For the text-containing cell, return its midpoint in (X, Y) coordinate format. 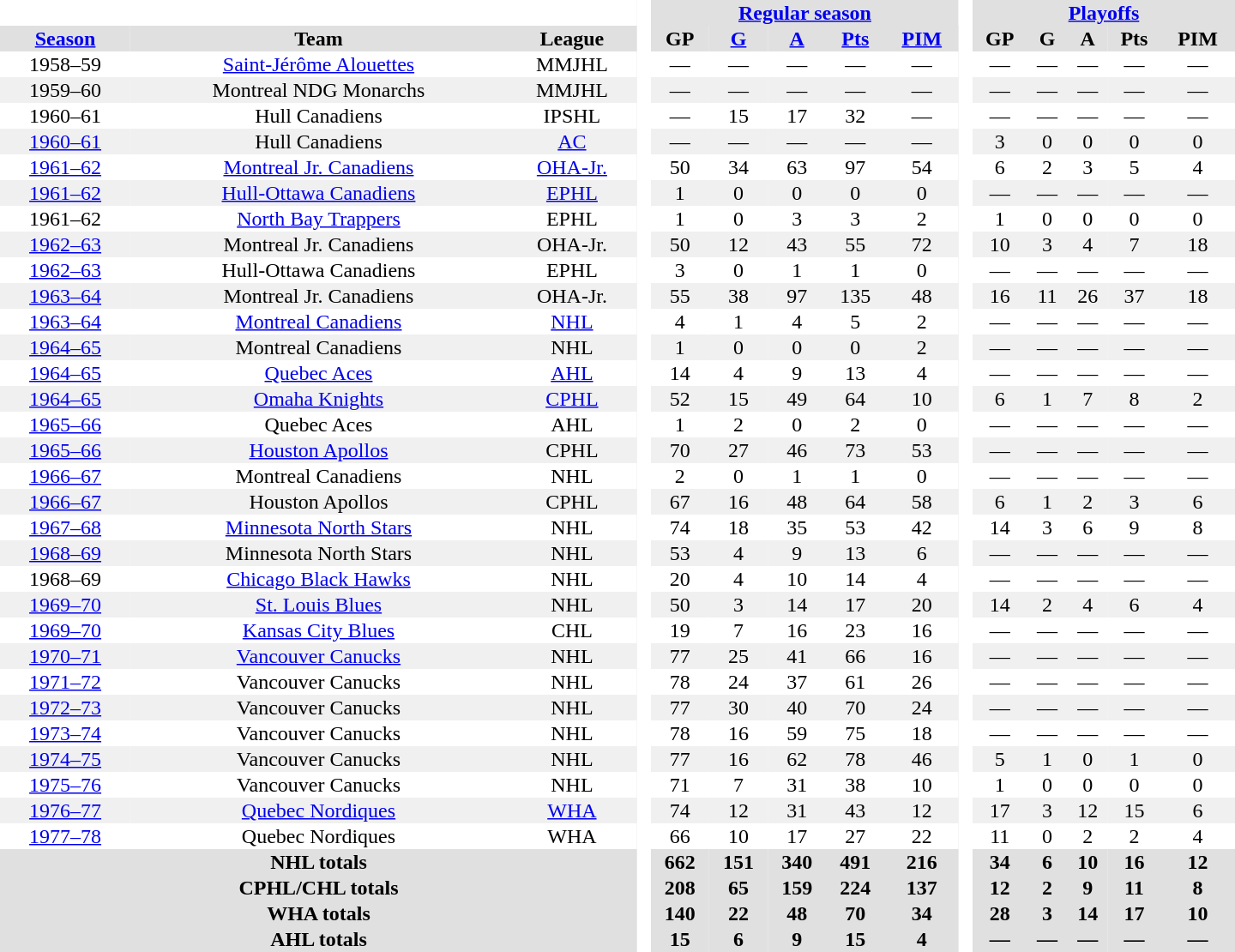
140 (680, 913)
Team (319, 39)
61 (855, 682)
WHA totals (319, 913)
32 (855, 116)
1972–73 (65, 708)
41 (797, 656)
151 (738, 862)
35 (797, 527)
71 (680, 785)
137 (921, 888)
NHL totals (319, 862)
62 (797, 759)
662 (680, 862)
49 (797, 399)
208 (680, 888)
Regular season (805, 13)
Playoffs (1104, 13)
491 (855, 862)
40 (797, 708)
65 (738, 888)
1977–78 (65, 836)
72 (921, 244)
30 (738, 708)
1971–72 (65, 682)
59 (797, 733)
IPSHL (572, 116)
73 (855, 450)
25 (738, 656)
75 (855, 733)
224 (855, 888)
1970–71 (65, 656)
340 (797, 862)
42 (921, 527)
Saint-Jérôme Alouettes (319, 64)
54 (921, 167)
1967–68 (65, 527)
AC (572, 142)
135 (855, 296)
League (572, 39)
216 (921, 862)
23 (855, 630)
159 (797, 888)
North Bay Trappers (319, 219)
Montreal NDG Monarchs (319, 90)
19 (680, 630)
CHL (572, 630)
58 (921, 502)
Kansas City Blues (319, 630)
St. Louis Blues (319, 605)
63 (797, 167)
28 (1000, 913)
Omaha Knights (319, 399)
CPHL/CHL totals (319, 888)
1973–74 (65, 733)
67 (680, 502)
52 (680, 399)
1959–60 (65, 90)
Chicago Black Hawks (319, 579)
Season (65, 39)
1976–77 (65, 810)
1958–59 (65, 64)
1975–76 (65, 785)
AHL totals (319, 939)
1974–75 (65, 759)
